Find where the given text appears and provide that cell's center as (x, y) coordinate. 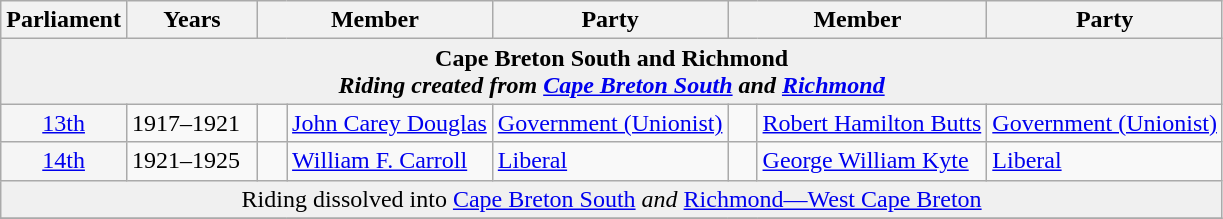
13th (64, 123)
Robert Hamilton Butts (872, 123)
1921–1925 (192, 161)
Parliament (64, 20)
Years (192, 20)
14th (64, 161)
John Carey Douglas (390, 123)
Cape Breton South and RichmondRiding created from Cape Breton South and Richmond (612, 72)
Riding dissolved into Cape Breton South and Richmond—West Cape Breton (612, 199)
William F. Carroll (390, 161)
George William Kyte (872, 161)
1917–1921 (192, 123)
